Determine the [X, Y] coordinate at the center of the cell enclosing the given text.  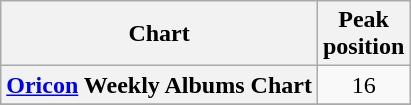
16 [363, 85]
Chart [160, 34]
Oricon Weekly Albums Chart [160, 85]
Peakposition [363, 34]
